Return the [x, y] coordinate for the center point of the cell that contains the specified text.  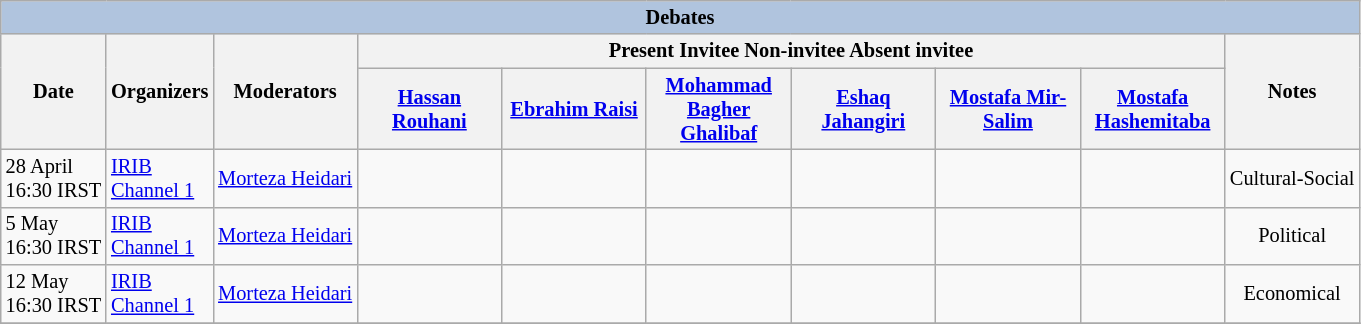
Cultural-Social [1292, 178]
Mostafa Mir-Salim [1008, 109]
Moderators [285, 92]
Mostafa Hashemitaba [1152, 109]
5 May16:30 IRST [54, 236]
Economical [1292, 294]
Political [1292, 236]
Ebrahim Raisi [574, 109]
Mohammad Bagher Ghalibaf [718, 109]
Date [54, 92]
Present Invitee Non-invitee Absent invitee [791, 51]
Eshaq Jahangiri [864, 109]
Notes [1292, 92]
Organizers [160, 92]
12 May16:30 IRST [54, 294]
28 April16:30 IRST [54, 178]
Debates [680, 17]
Hassan Rouhani [430, 109]
